Capture the cell that displays the provided text and extract its [X, Y] central coordinate. 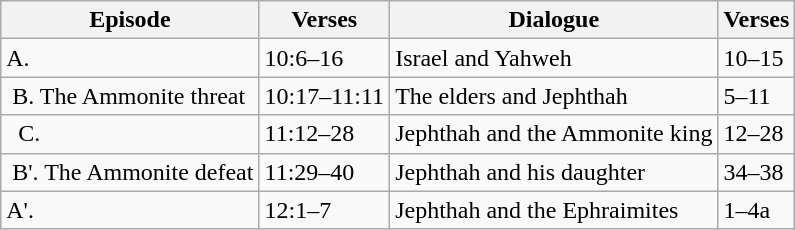
Jephthah and the Ammonite king [554, 134]
1–4a [756, 210]
12–28 [756, 134]
B. The Ammonite threat [130, 96]
A'. [130, 210]
C. [130, 134]
5–11 [756, 96]
Dialogue [554, 20]
Jephthah and his daughter [554, 172]
11:12–28 [324, 134]
B'. The Ammonite defeat [130, 172]
Jephthah and the Ephraimites [554, 210]
10–15 [756, 58]
The elders and Jephthah [554, 96]
10:6–16 [324, 58]
Israel and Yahweh [554, 58]
10:17–11:11 [324, 96]
A. [130, 58]
Episode [130, 20]
12:1–7 [324, 210]
34–38 [756, 172]
11:29–40 [324, 172]
